Identify which cell holds the provided text, then report its (x, y) central coordinate. 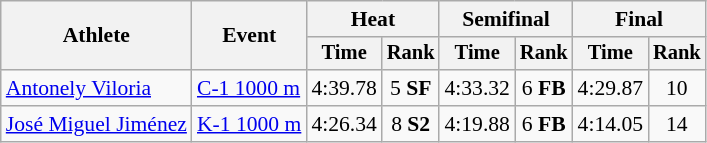
4:33.32 (476, 88)
Athlete (96, 36)
4:14.05 (610, 124)
C-1 1000 m (249, 88)
14 (677, 124)
4:26.34 (344, 124)
4:39.78 (344, 88)
Final (640, 19)
Event (249, 36)
Antonely Viloria (96, 88)
4:19.88 (476, 124)
8 S2 (411, 124)
4:29.87 (610, 88)
5 SF (411, 88)
Heat (372, 19)
José Miguel Jiménez (96, 124)
K-1 1000 m (249, 124)
10 (677, 88)
Semifinal (506, 19)
